Detect which cell encompasses the target text, then output its [X, Y] center coordinate. 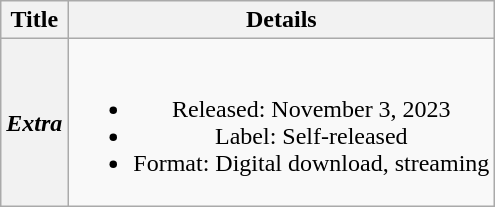
Title [34, 20]
Details [282, 20]
Extra [34, 122]
Released: November 3, 2023Label: Self-releasedFormat: Digital download, streaming [282, 122]
